Find where the given text appears and provide that cell's center as (x, y) coordinate. 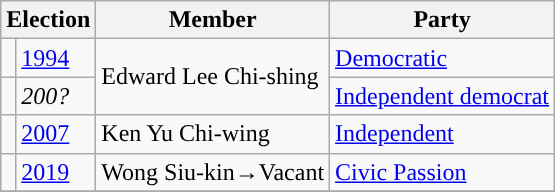
Party (442, 20)
1994 (56, 58)
Civic Passion (442, 172)
Democratic (442, 58)
Wong Siu-kin→Vacant (213, 172)
Ken Yu Chi-wing (213, 134)
Member (213, 20)
Independent (442, 134)
Independent democrat (442, 96)
2007 (56, 134)
200? (56, 96)
2019 (56, 172)
Edward Lee Chi-shing (213, 77)
Election (48, 20)
